Locate the cell with the specified text and output its (X, Y) center coordinate. 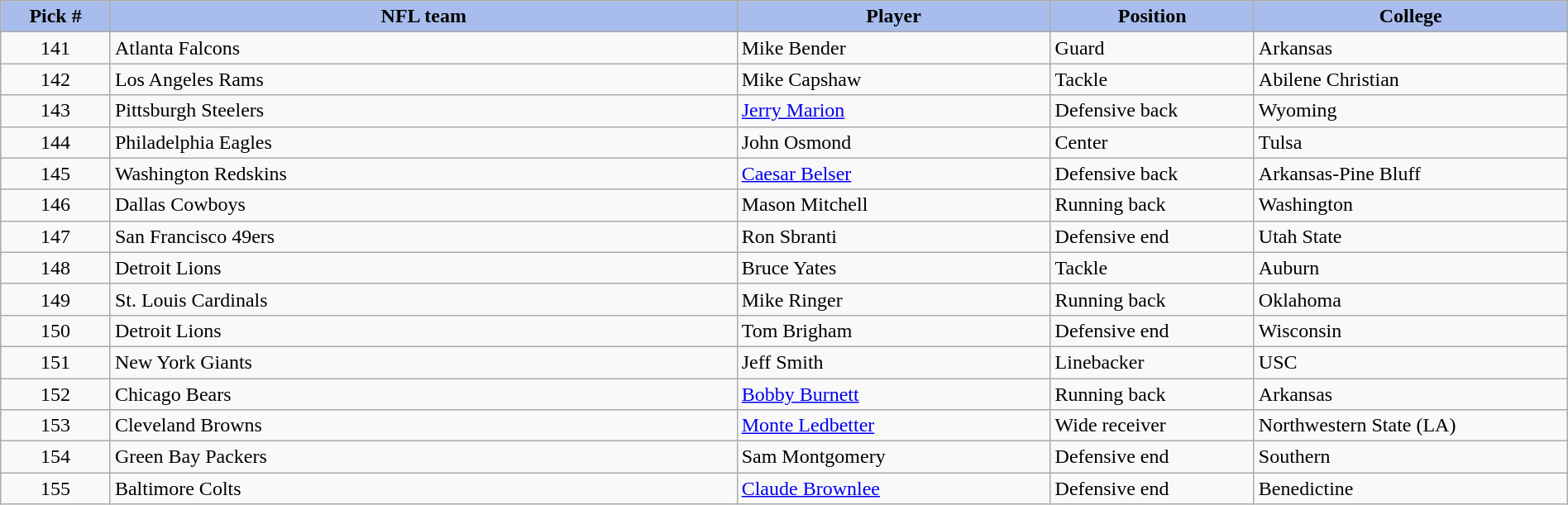
Caesar Belser (893, 174)
152 (56, 394)
Wide receiver (1152, 426)
Green Bay Packers (423, 457)
148 (56, 268)
144 (56, 142)
Monte Ledbetter (893, 426)
143 (56, 111)
155 (56, 488)
147 (56, 236)
Wisconsin (1411, 331)
Baltimore Colts (423, 488)
San Francisco 49ers (423, 236)
Mike Capshaw (893, 79)
Guard (1152, 48)
Jerry Marion (893, 111)
NFL team (423, 17)
149 (56, 299)
Mike Bender (893, 48)
151 (56, 362)
Auburn (1411, 268)
Position (1152, 17)
Northwestern State (LA) (1411, 426)
Dallas Cowboys (423, 205)
Mike Ringer (893, 299)
141 (56, 48)
Sam Montgomery (893, 457)
Mason Mitchell (893, 205)
Pittsburgh Steelers (423, 111)
142 (56, 79)
Washington (1411, 205)
Abilene Christian (1411, 79)
Philadelphia Eagles (423, 142)
Cleveland Browns (423, 426)
153 (56, 426)
Washington Redskins (423, 174)
146 (56, 205)
Los Angeles Rams (423, 79)
Bruce Yates (893, 268)
Tom Brigham (893, 331)
Player (893, 17)
Arkansas-Pine Bluff (1411, 174)
Pick # (56, 17)
USC (1411, 362)
New York Giants (423, 362)
Tulsa (1411, 142)
Chicago Bears (423, 394)
Benedictine (1411, 488)
Ron Sbranti (893, 236)
St. Louis Cardinals (423, 299)
Bobby Burnett (893, 394)
Utah State (1411, 236)
John Osmond (893, 142)
Atlanta Falcons (423, 48)
Linebacker (1152, 362)
Wyoming (1411, 111)
Oklahoma (1411, 299)
College (1411, 17)
Jeff Smith (893, 362)
150 (56, 331)
Southern (1411, 457)
Claude Brownlee (893, 488)
154 (56, 457)
Center (1152, 142)
145 (56, 174)
